Determine the (x, y) coordinate at the center of the cell enclosing the given text.  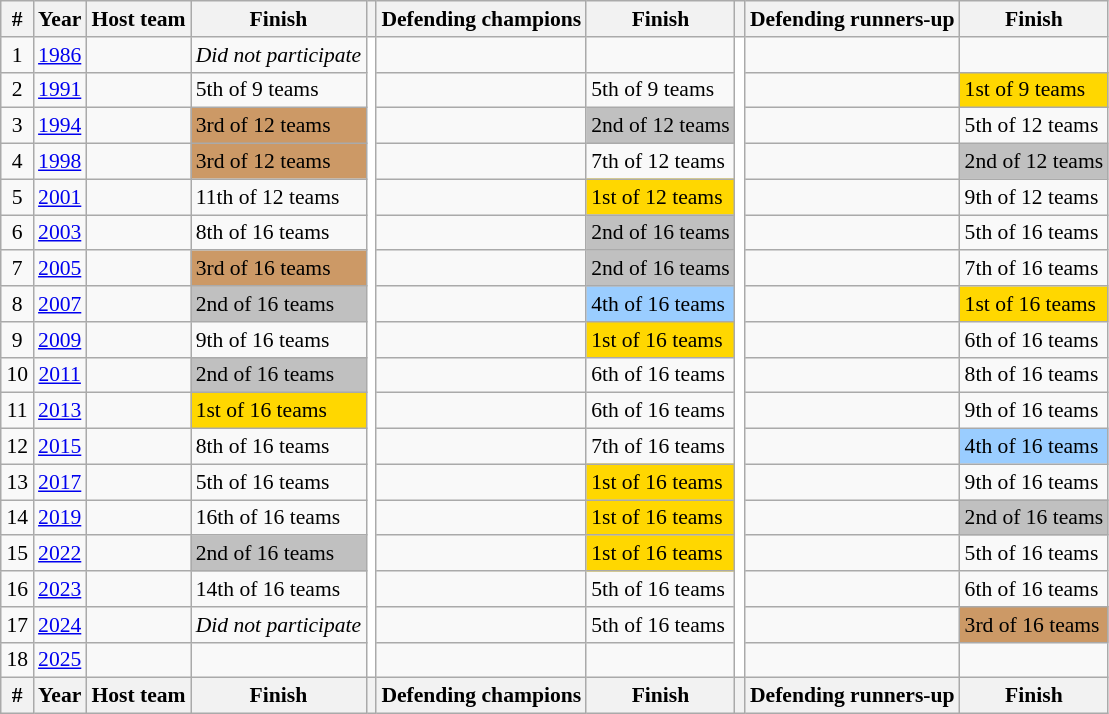
3 (17, 126)
2025 (60, 660)
2022 (60, 554)
2015 (60, 447)
2001 (60, 197)
9 (17, 340)
16th of 16 teams (279, 518)
2009 (60, 340)
14th of 16 teams (279, 589)
2007 (60, 304)
14 (17, 518)
7th of 12 teams (660, 162)
1st of 12 teams (660, 197)
9th of 12 teams (1034, 197)
2 (17, 90)
2005 (60, 269)
8 (17, 304)
2019 (60, 518)
1998 (60, 162)
11 (17, 411)
1st of 9 teams (1034, 90)
13 (17, 482)
2003 (60, 233)
1986 (60, 55)
1991 (60, 90)
5 (17, 197)
10 (17, 375)
5th of 12 teams (1034, 126)
11th of 12 teams (279, 197)
4 (17, 162)
17 (17, 625)
2023 (60, 589)
6 (17, 233)
2011 (60, 375)
2013 (60, 411)
18 (17, 660)
2017 (60, 482)
7 (17, 269)
1994 (60, 126)
1 (17, 55)
16 (17, 589)
2024 (60, 625)
12 (17, 447)
15 (17, 554)
